From the cell containing the given text, extract its center point as [X, Y] coordinate. 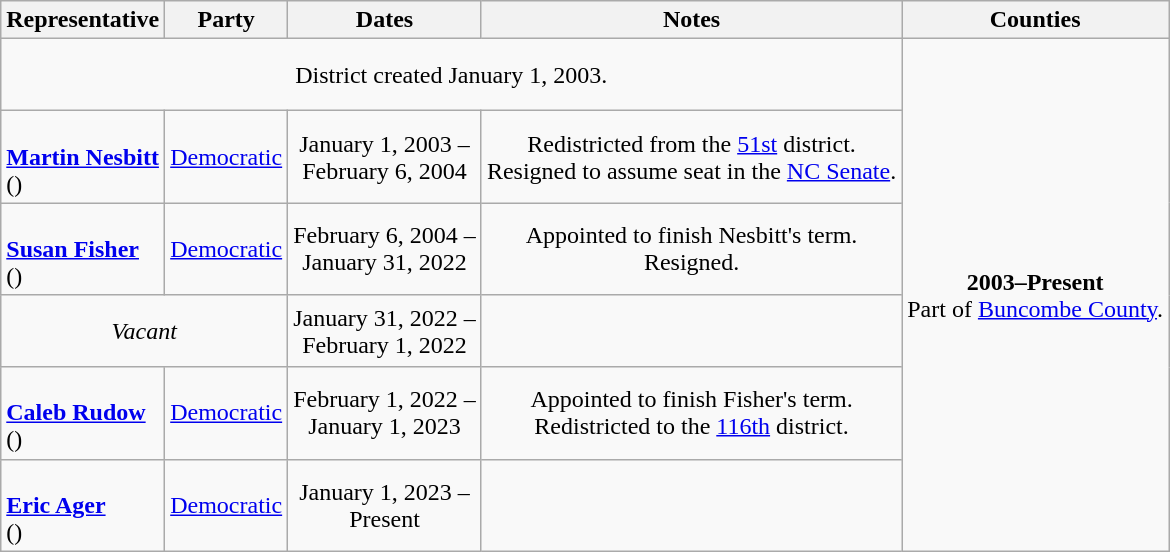
Dates [385, 20]
Counties [1036, 20]
District created January 1, 2003. [452, 75]
Susan Fisher() [83, 249]
February 1, 2022 – January 1, 2023 [385, 413]
February 6, 2004 – January 31, 2022 [385, 249]
Redistricted from the 51st district. Resigned to assume seat in the NC Senate. [691, 157]
Party [226, 20]
January 31, 2022 – February 1, 2022 [385, 331]
Appointed to finish Fisher's term. Redistricted to the 116th district. [691, 413]
Eric Ager() [83, 505]
Vacant [144, 331]
Martin Nesbitt() [83, 157]
Caleb Rudow() [83, 413]
2003–Present Part of Buncombe County. [1036, 295]
Notes [691, 20]
Appointed to finish Nesbitt's term. Resigned. [691, 249]
January 1, 2023 – Present [385, 505]
January 1, 2003 – February 6, 2004 [385, 157]
Representative [83, 20]
